Locate the cell with the specified text and output its [X, Y] center coordinate. 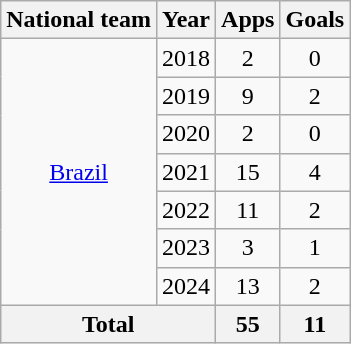
13 [248, 286]
2018 [186, 58]
2024 [186, 286]
Total [108, 324]
2023 [186, 248]
55 [248, 324]
2020 [186, 134]
4 [315, 172]
Brazil [79, 172]
Year [186, 20]
2019 [186, 96]
1 [315, 248]
Apps [248, 20]
National team [79, 20]
15 [248, 172]
9 [248, 96]
2021 [186, 172]
Goals [315, 20]
3 [248, 248]
2022 [186, 210]
